Return the [x, y] coordinate for the center point of the cell that contains the specified text.  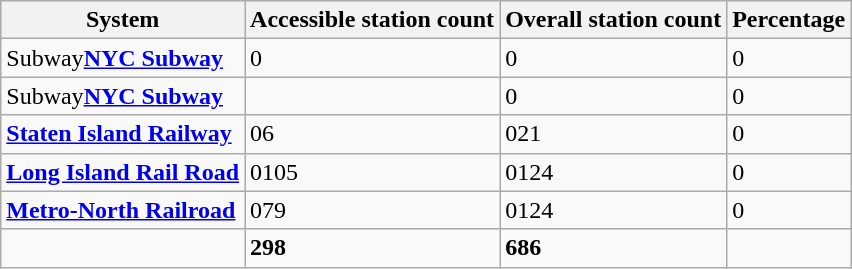
686 [614, 248]
Overall station count [614, 20]
Accessible station count [372, 20]
079 [372, 210]
298 [372, 248]
021 [614, 134]
Percentage [789, 20]
Long Island Rail Road [123, 172]
System [123, 20]
Staten Island Railway [123, 134]
06 [372, 134]
0105 [372, 172]
Metro-North Railroad [123, 210]
